Return (X, Y) of the center of cell containing provided text 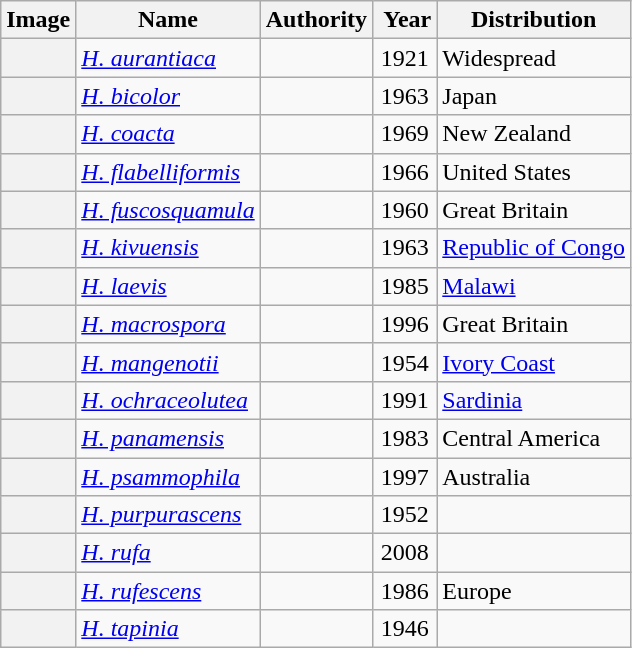
1966 (405, 172)
Republic of Congo (534, 248)
1921 (405, 58)
H. ochraceolutea (168, 400)
Japan (534, 96)
H. psammophila (168, 477)
Year (405, 20)
Authority (316, 20)
United States (534, 172)
1969 (405, 134)
H. kivuensis (168, 248)
New Zealand (534, 134)
1985 (405, 286)
Europe (534, 591)
1991 (405, 400)
Sardinia (534, 400)
H. tapinia (168, 629)
1954 (405, 362)
Australia (534, 477)
H. rufa (168, 553)
H. fuscosquamula (168, 210)
Name (168, 20)
Central America (534, 438)
H. purpurascens (168, 515)
H. mangenotii (168, 362)
H. macrospora (168, 324)
Image (38, 20)
1983 (405, 438)
Ivory Coast (534, 362)
Widespread (534, 58)
Malawi (534, 286)
1996 (405, 324)
H. rufescens (168, 591)
1986 (405, 591)
2008 (405, 553)
H. flabelliformis (168, 172)
H. aurantiaca (168, 58)
H. coacta (168, 134)
1997 (405, 477)
1946 (405, 629)
1952 (405, 515)
Distribution (534, 20)
H. panamensis (168, 438)
H. bicolor (168, 96)
H. laevis (168, 286)
1960 (405, 210)
